Find where the given text appears and provide that cell's center as [x, y] coordinate. 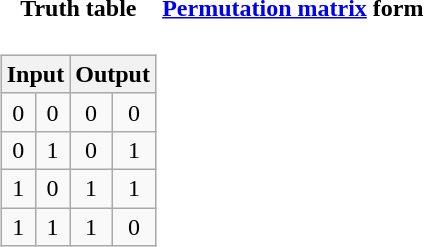
Input [35, 74]
Output [113, 74]
